Find where the given text appears and provide that cell's center as (X, Y) coordinate. 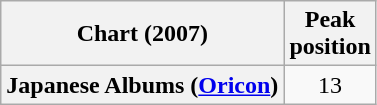
13 (330, 85)
Peak position (330, 34)
Japanese Albums (Oricon) (142, 85)
Chart (2007) (142, 34)
